Capture the cell that displays the provided text and extract its (x, y) central coordinate. 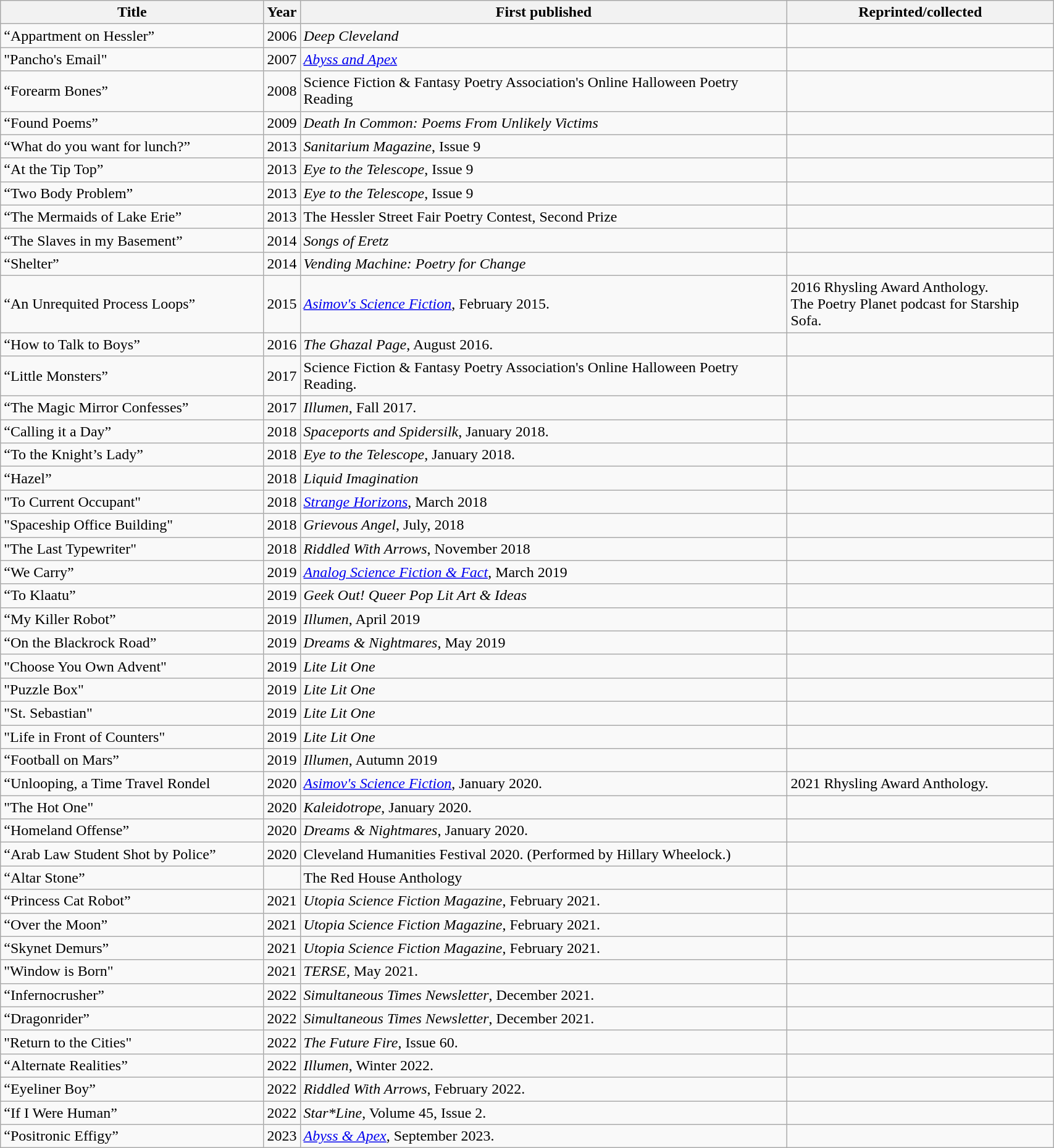
TERSE, May 2021. (543, 971)
Songs of Eretz (543, 240)
“We Carry” (132, 572)
Star*Line, Volume 45, Issue 2. (543, 1113)
The Future Fire, Issue 60. (543, 1042)
“Forearm Bones” (132, 91)
Spaceports and Spidersilk, January 2018. (543, 431)
“Unlooping, a Time Travel Rondel (132, 784)
Deep Cleveland (543, 36)
Year (282, 12)
2006 (282, 36)
“To Klaatu” (132, 596)
“Arab Law Student Shot by Police” (132, 854)
“My Killer Robot” (132, 619)
“Football on Mars” (132, 760)
The Hessler Street Fair Poetry Contest, Second Prize (543, 217)
“An Unrequited Process Loops” (132, 304)
Asimov's Science Fiction, February 2015. (543, 304)
“Two Body Problem” (132, 193)
“Appartment on Hessler” (132, 36)
“To the Knight’s Lady” (132, 455)
Illumen, Fall 2017. (543, 408)
Asimov's Science Fiction, January 2020. (543, 784)
Illumen, Winter 2022. (543, 1065)
“Homeland Offense” (132, 831)
The Ghazal Page, August 2016. (543, 344)
"The Last Typewriter" (132, 549)
Science Fiction & Fantasy Poetry Association's Online Halloween Poetry Reading (543, 91)
Abyss & Apex, September 2023. (543, 1136)
2016 Rhysling Award Anthology.The Poetry Planet podcast for Starship Sofa. (920, 304)
“On the Blackrock Road” (132, 643)
Science Fiction & Fantasy Poetry Association's Online Halloween Poetry Reading. (543, 376)
“Hazel” (132, 478)
Illumen, Autumn 2019 (543, 760)
"Puzzle Box" (132, 689)
“Eyeliner Boy” (132, 1089)
2008 (282, 91)
2023 (282, 1136)
“Shelter” (132, 264)
Eye to the Telescope, January 2018. (543, 455)
"St. Sebastian" (132, 713)
"The Hot One" (132, 807)
Abyss and Apex (543, 59)
Illumen, April 2019 (543, 619)
"Window is Born" (132, 971)
Geek Out! Queer Pop Lit Art & Ideas (543, 596)
2009 (282, 123)
“Found Poems” (132, 123)
Sanitarium Magazine, Issue 9 (543, 146)
Dreams & Nightmares, January 2020. (543, 831)
“Skynet Demurs” (132, 948)
2016 (282, 344)
The Red House Anthology (543, 878)
“Altar Stone” (132, 878)
Riddled With Arrows, February 2022. (543, 1089)
“If I Were Human” (132, 1113)
"To Current Occupant" (132, 502)
Grievous Angel, July, 2018 (543, 525)
Riddled With Arrows, November 2018 (543, 549)
“The Mermaids of Lake Erie” (132, 217)
“The Slaves in my Basement” (132, 240)
“Over the Moon” (132, 925)
Strange Horizons, March 2018 (543, 502)
“Infernocrusher” (132, 995)
“How to Talk to Boys” (132, 344)
Dreams & Nightmares, May 2019 (543, 643)
"Spaceship Office Building" (132, 525)
"Choose You Own Advent" (132, 666)
Liquid Imagination (543, 478)
Analog Science Fiction & Fact, March 2019 (543, 572)
“Calling it a Day” (132, 431)
“Dragonrider” (132, 1018)
Kaleidotrope, January 2020. (543, 807)
"Return to the Cities" (132, 1042)
First published (543, 12)
“At the Tip Top” (132, 170)
Reprinted/collected (920, 12)
“Alternate Realities” (132, 1065)
Cleveland Humanities Festival 2020. (Performed by Hillary Wheelock.) (543, 854)
Title (132, 12)
“Princess Cat Robot” (132, 901)
“Positronic Effigy” (132, 1136)
Death In Common: Poems From Unlikely Victims (543, 123)
2021 Rhysling Award Anthology. (920, 784)
“Little Monsters” (132, 376)
“What do you want for lunch?” (132, 146)
“The Magic Mirror Confesses” (132, 408)
2007 (282, 59)
Vending Machine: Poetry for Change (543, 264)
2015 (282, 304)
"Life in Front of Counters" (132, 736)
"Pancho's Email" (132, 59)
